From the cell containing the given text, extract its center point as [x, y] coordinate. 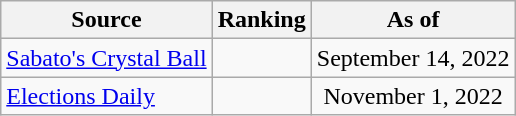
Sabato's Crystal Ball [106, 58]
As of [413, 20]
September 14, 2022 [413, 58]
Source [106, 20]
November 1, 2022 [413, 96]
Ranking [262, 20]
Elections Daily [106, 96]
